Output the (x, y) coordinate of the center of the cell containing the given text.  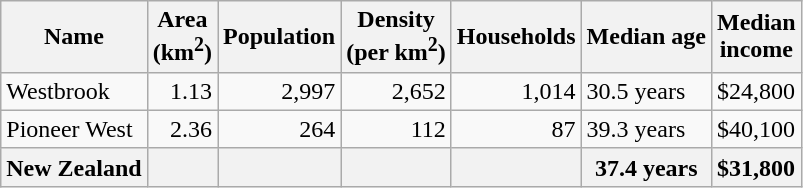
30.5 years (646, 91)
2,652 (396, 91)
New Zealand (74, 167)
Median age (646, 37)
Density(per km2) (396, 37)
Pioneer West (74, 129)
37.4 years (646, 167)
2.36 (182, 129)
Westbrook (74, 91)
112 (396, 129)
Area(km2) (182, 37)
Medianincome (756, 37)
264 (280, 129)
$40,100 (756, 129)
$31,800 (756, 167)
Population (280, 37)
1,014 (516, 91)
1.13 (182, 91)
$24,800 (756, 91)
Households (516, 37)
2,997 (280, 91)
Name (74, 37)
39.3 years (646, 129)
87 (516, 129)
